Extract the (x, y) coordinate from the center of the cell holding the provided text.  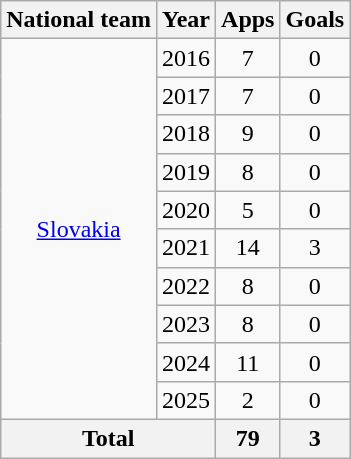
Goals (315, 20)
National team (79, 20)
Total (108, 438)
5 (248, 210)
14 (248, 248)
2025 (186, 400)
2022 (186, 286)
2016 (186, 58)
9 (248, 134)
Slovakia (79, 230)
2023 (186, 324)
2024 (186, 362)
79 (248, 438)
Apps (248, 20)
Year (186, 20)
11 (248, 362)
2019 (186, 172)
2020 (186, 210)
2018 (186, 134)
2 (248, 400)
2021 (186, 248)
2017 (186, 96)
